Locate the cell with the specified text and output its [X, Y] center coordinate. 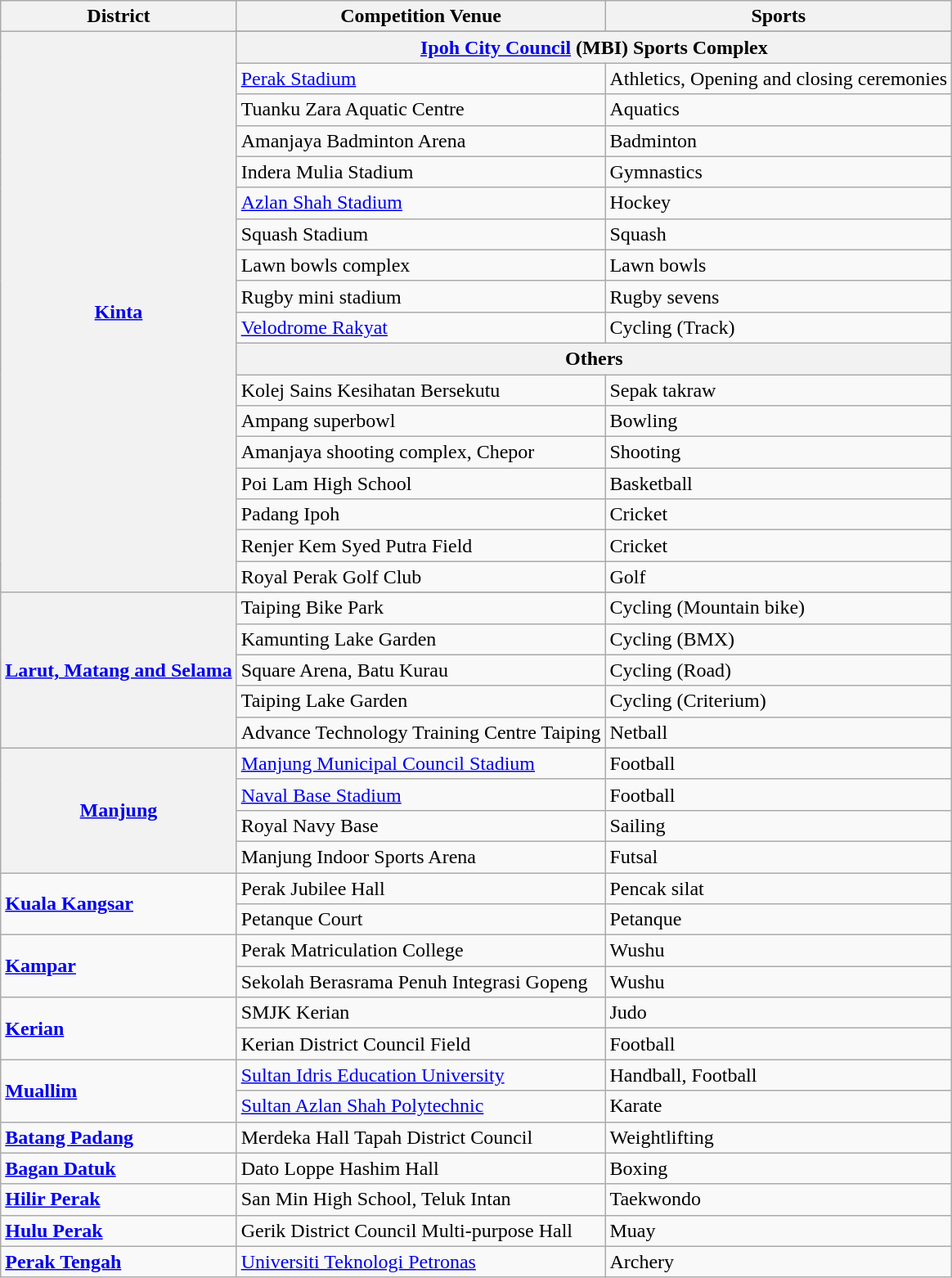
Taiping Bike Park [420, 608]
Archery [779, 1262]
Perak Jubilee Hall [420, 888]
Perak Stadium [420, 79]
Kinta [119, 313]
Sultan Azlan Shah Polytechnic [420, 1106]
Bagan Datuk [119, 1168]
Rugby sevens [779, 296]
Karate [779, 1106]
Kuala Kangsar [119, 903]
Lawn bowls [779, 265]
Athletics, Opening and closing ceremonies [779, 79]
Cycling (Criterium) [779, 701]
Cycling (Track) [779, 327]
Azlan Shah Stadium [420, 203]
Velodrome Rakyat [420, 327]
Manjung Municipal Council Stadium [420, 763]
Competition Venue [420, 16]
Perak Tengah [119, 1262]
Cycling (BMX) [779, 639]
Golf [779, 577]
Manjung Indoor Sports Arena [420, 857]
Sports [779, 16]
Basketball [779, 484]
Amanjaya Badminton Arena [420, 141]
Taiping Lake Garden [420, 701]
Aquatics [779, 110]
Weightlifting [779, 1137]
Rugby mini stadium [420, 296]
Sultan Idris Education University [420, 1075]
Bowling [779, 421]
Ampang superbowl [420, 421]
Indera Mulia Stadium [420, 172]
Tuanku Zara Aquatic Centre [420, 110]
Sailing [779, 826]
Kampar [119, 966]
Perak Matriculation College [420, 951]
Lawn bowls complex [420, 265]
Squash [779, 234]
Squash Stadium [420, 234]
Batang Padang [119, 1137]
Handball, Football [779, 1075]
Others [594, 358]
Netball [779, 732]
Kolej Sains Kesihatan Bersekutu [420, 390]
Poi Lam High School [420, 484]
Royal Perak Golf Club [420, 577]
Hilir Perak [119, 1199]
Pencak silat [779, 888]
Naval Base Stadium [420, 794]
District [119, 16]
Shooting [779, 452]
Padang Ipoh [420, 515]
Taekwondo [779, 1199]
Judo [779, 1013]
Boxing [779, 1168]
Kamunting Lake Garden [420, 639]
Gerik District Council Multi-purpose Hall [420, 1231]
Merdeka Hall Tapah District Council [420, 1137]
Badminton [779, 141]
Sekolah Berasrama Penuh Integrasi Gopeng [420, 982]
Cycling (Road) [779, 670]
Square Arena, Batu Kurau [420, 670]
Cycling (Mountain bike) [779, 608]
San Min High School, Teluk Intan [420, 1199]
Hulu Perak [119, 1231]
Kerian District Council Field [420, 1044]
Universiti Teknologi Petronas [420, 1262]
Futsal [779, 857]
Sepak takraw [779, 390]
Amanjaya shooting complex, Chepor [420, 452]
Renjer Kem Syed Putra Field [420, 546]
Royal Navy Base [420, 826]
SMJK Kerian [420, 1013]
Advance Technology Training Centre Taiping [420, 732]
Dato Loppe Hashim Hall [420, 1168]
Hockey [779, 203]
Muallim [119, 1091]
Manjung [119, 810]
Petanque Court [420, 920]
Gymnastics [779, 172]
Muay [779, 1231]
Kerian [119, 1028]
Larut, Matang and Selama [119, 670]
Ipoh City Council (MBI) Sports Complex [594, 47]
Petanque [779, 920]
